Return the [X, Y] coordinate for the center point of the cell that contains the specified text.  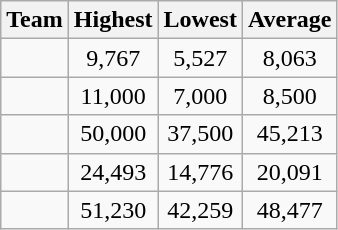
Highest [113, 20]
7,000 [200, 96]
45,213 [290, 134]
24,493 [113, 172]
9,767 [113, 58]
Team [35, 20]
Lowest [200, 20]
Average [290, 20]
8,500 [290, 96]
20,091 [290, 172]
48,477 [290, 210]
14,776 [200, 172]
5,527 [200, 58]
50,000 [113, 134]
8,063 [290, 58]
11,000 [113, 96]
37,500 [200, 134]
42,259 [200, 210]
51,230 [113, 210]
